Identify which cell holds the provided text, then report its (X, Y) central coordinate. 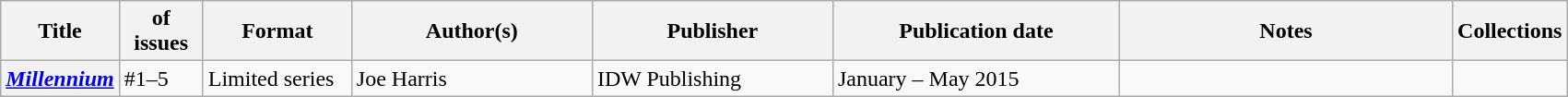
Author(s) (472, 31)
Millennium (60, 79)
Title (60, 31)
Format (277, 31)
Notes (1285, 31)
of issues (160, 31)
Joe Harris (472, 79)
January – May 2015 (975, 79)
Limited series (277, 79)
Publisher (712, 31)
#1–5 (160, 79)
IDW Publishing (712, 79)
Collections (1510, 31)
Publication date (975, 31)
